Return (X, Y) of the center of cell containing provided text 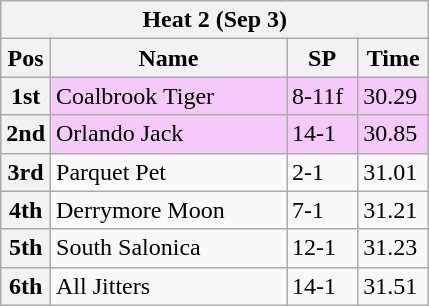
Heat 2 (Sep 3) (215, 20)
Time (394, 58)
Coalbrook Tiger (169, 96)
Derrymore Moon (169, 210)
30.29 (394, 96)
All Jitters (169, 286)
4th (26, 210)
SP (322, 58)
1st (26, 96)
12-1 (322, 248)
7-1 (322, 210)
6th (26, 286)
Name (169, 58)
8-11f (322, 96)
31.01 (394, 172)
South Salonica (169, 248)
31.23 (394, 248)
2nd (26, 134)
3rd (26, 172)
Orlando Jack (169, 134)
5th (26, 248)
31.51 (394, 286)
2-1 (322, 172)
30.85 (394, 134)
31.21 (394, 210)
Parquet Pet (169, 172)
Pos (26, 58)
